From the cell containing the given text, extract its center point as (x, y) coordinate. 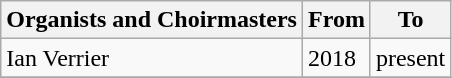
2018 (336, 58)
Ian Verrier (152, 58)
From (336, 20)
Organists and Choirmasters (152, 20)
To (410, 20)
present (410, 58)
